Search for the cell housing the specified text and yield its [X, Y] center coordinate. 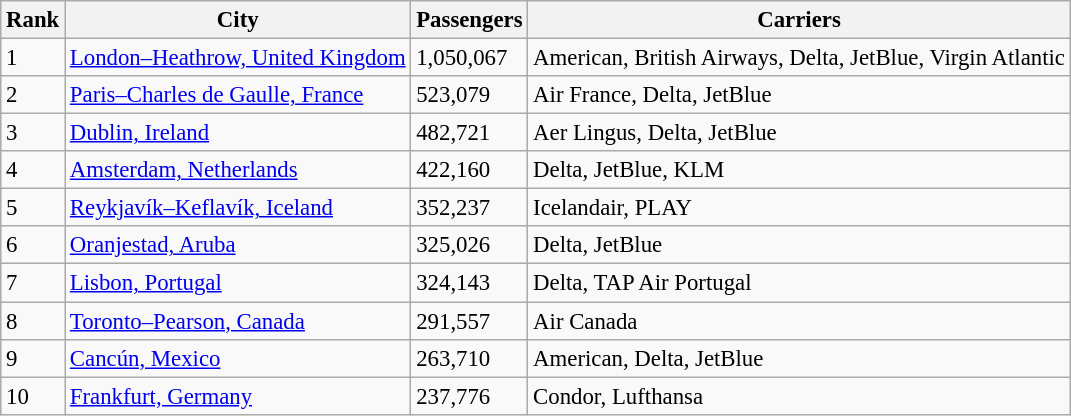
Delta, JetBlue, KLM [799, 170]
3 [33, 133]
237,776 [470, 396]
Reykjavík–Keflavík, Iceland [238, 208]
5 [33, 208]
4 [33, 170]
Icelandair, PLAY [799, 208]
2 [33, 95]
Amsterdam, Netherlands [238, 170]
Delta, TAP Air Portugal [799, 283]
Toronto–Pearson, Canada [238, 321]
Rank [33, 20]
American, Delta, JetBlue [799, 358]
422,160 [470, 170]
Air Canada [799, 321]
Air France, Delta, JetBlue [799, 95]
Cancún, Mexico [238, 358]
10 [33, 396]
Condor, Lufthansa [799, 396]
London–Heathrow, United Kingdom [238, 58]
263,710 [470, 358]
6 [33, 245]
Passengers [470, 20]
1,050,067 [470, 58]
1 [33, 58]
324,143 [470, 283]
523,079 [470, 95]
American, British Airways, Delta, JetBlue, Virgin Atlantic [799, 58]
Dublin, Ireland [238, 133]
Delta, JetBlue [799, 245]
Paris–Charles de Gaulle, France [238, 95]
City [238, 20]
482,721 [470, 133]
7 [33, 283]
Carriers [799, 20]
352,237 [470, 208]
291,557 [470, 321]
8 [33, 321]
9 [33, 358]
Lisbon, Portugal [238, 283]
Aer Lingus, Delta, JetBlue [799, 133]
Oranjestad, Aruba [238, 245]
Frankfurt, Germany [238, 396]
325,026 [470, 245]
